Capture the cell that displays the provided text and extract its (X, Y) central coordinate. 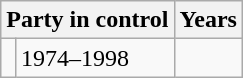
1974–1998 (94, 58)
Years (208, 20)
Party in control (88, 20)
